Detect which cell encompasses the target text, then output its [x, y] center coordinate. 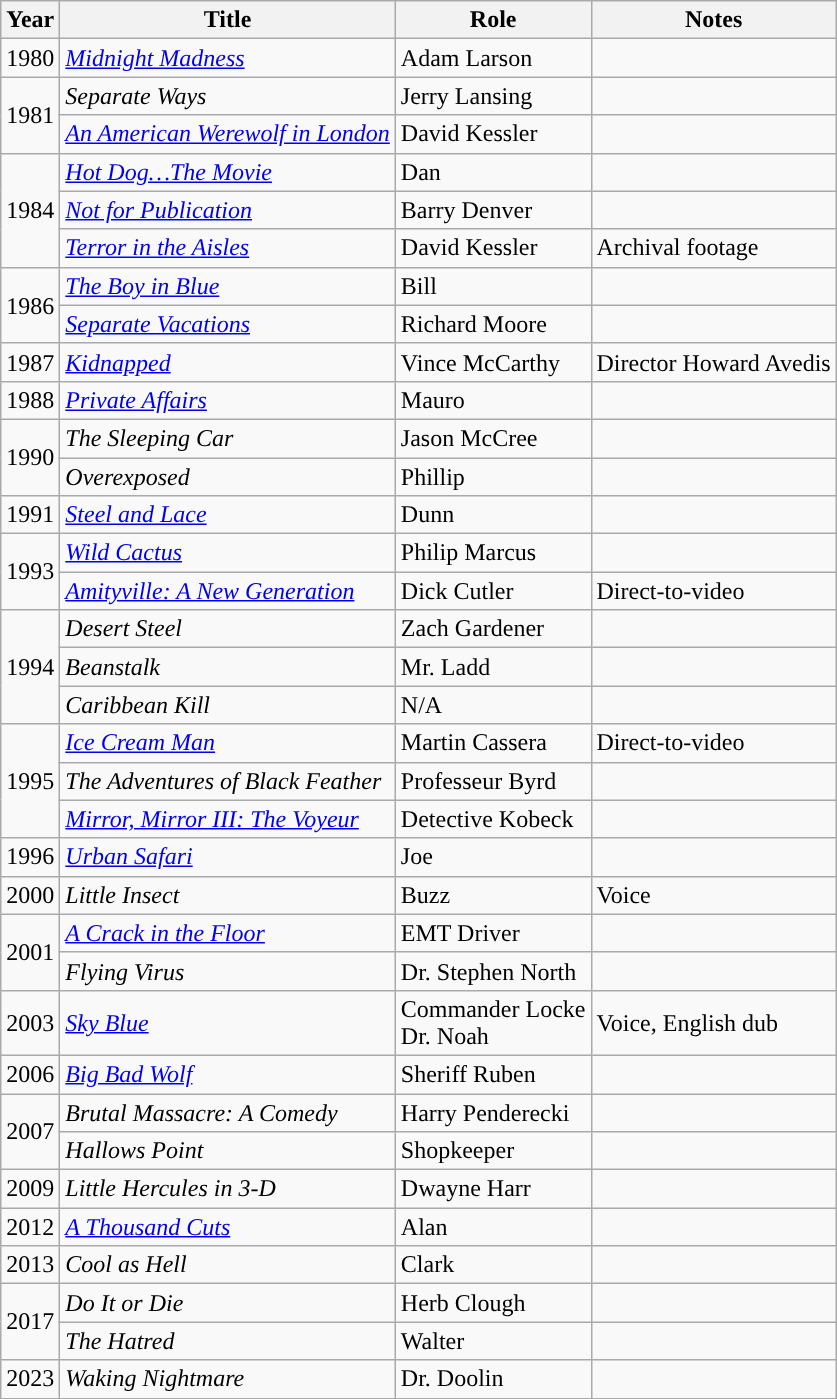
The Boy in Blue [228, 286]
Richard Moore [493, 324]
2007 [30, 1132]
1984 [30, 210]
1991 [30, 515]
Buzz [493, 895]
1995 [30, 781]
Overexposed [228, 477]
1996 [30, 857]
A Thousand Cuts [228, 1227]
Mirror, Mirror III: The Voyeur [228, 819]
Do It or Die [228, 1303]
A Crack in the Floor [228, 933]
2006 [30, 1074]
Notes [714, 20]
Sky Blue [228, 1022]
Herb Clough [493, 1303]
Voice, English dub [714, 1022]
Barry Denver [493, 210]
2003 [30, 1022]
Mr. Ladd [493, 667]
Director Howard Avedis [714, 362]
Separate Vacations [228, 324]
1986 [30, 305]
Year [30, 20]
Alan [493, 1227]
Midnight Madness [228, 58]
Bill [493, 286]
Philip Marcus [493, 553]
2001 [30, 952]
Commander LockeDr. Noah [493, 1022]
Dr. Stephen North [493, 971]
2009 [30, 1189]
Separate Ways [228, 96]
Clark [493, 1265]
Dwayne Harr [493, 1189]
2012 [30, 1227]
Detective Kobeck [493, 819]
Adam Larson [493, 58]
Professeur Byrd [493, 781]
Waking Nightmare [228, 1379]
1987 [30, 362]
Desert Steel [228, 629]
1994 [30, 667]
Terror in the Aisles [228, 248]
Hallows Point [228, 1151]
An American Werewolf in London [228, 134]
Hot Dog…The Movie [228, 172]
Kidnapped [228, 362]
1988 [30, 400]
Shopkeeper [493, 1151]
Beanstalk [228, 667]
Caribbean Kill [228, 705]
1990 [30, 457]
Wild Cactus [228, 553]
Little Insect [228, 895]
2017 [30, 1322]
Vince McCarthy [493, 362]
Jerry Lansing [493, 96]
1993 [30, 572]
2000 [30, 895]
2013 [30, 1265]
Walter [493, 1341]
Brutal Massacre: A Comedy [228, 1113]
N/A [493, 705]
Amityville: A New Generation [228, 591]
Dick Cutler [493, 591]
Joe [493, 857]
Phillip [493, 477]
The Hatred [228, 1341]
Ice Cream Man [228, 743]
Little Hercules in 3-D [228, 1189]
2023 [30, 1379]
Mauro [493, 400]
Title [228, 20]
Not for Publication [228, 210]
Zach Gardener [493, 629]
Voice [714, 895]
Jason McCree [493, 438]
Dunn [493, 515]
Urban Safari [228, 857]
Dan [493, 172]
Flying Virus [228, 971]
Dr. Doolin [493, 1379]
The Adventures of Black Feather [228, 781]
1980 [30, 58]
Archival footage [714, 248]
Steel and Lace [228, 515]
Cool as Hell [228, 1265]
EMT Driver [493, 933]
Role [493, 20]
Private Affairs [228, 400]
1981 [30, 115]
The Sleeping Car [228, 438]
Harry Penderecki [493, 1113]
Sheriff Ruben [493, 1074]
Big Bad Wolf [228, 1074]
Martin Cassera [493, 743]
